Locate the cell with the specified text and output its (X, Y) center coordinate. 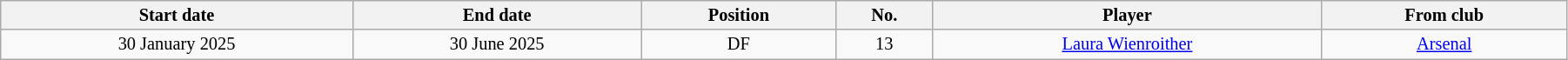
DF (739, 44)
From club (1444, 15)
Player (1128, 15)
13 (884, 44)
Position (739, 15)
Start date (178, 15)
30 January 2025 (178, 44)
Laura Wienroither (1128, 44)
Arsenal (1444, 44)
No. (884, 15)
30 June 2025 (497, 44)
End date (497, 15)
